Determine the (X, Y) coordinate at the center of the cell enclosing the given text.  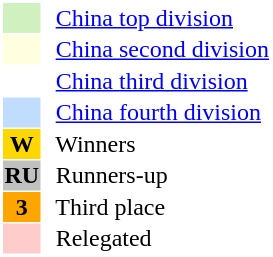
Winners (156, 144)
Third place (156, 207)
W (22, 144)
3 (22, 207)
China second division (156, 49)
Runners-up (156, 175)
China third division (156, 81)
China fourth division (156, 113)
Relegated (156, 239)
China top division (156, 18)
RU (22, 175)
